Provide the [X, Y] coordinate of the cell's center where the given text is located.  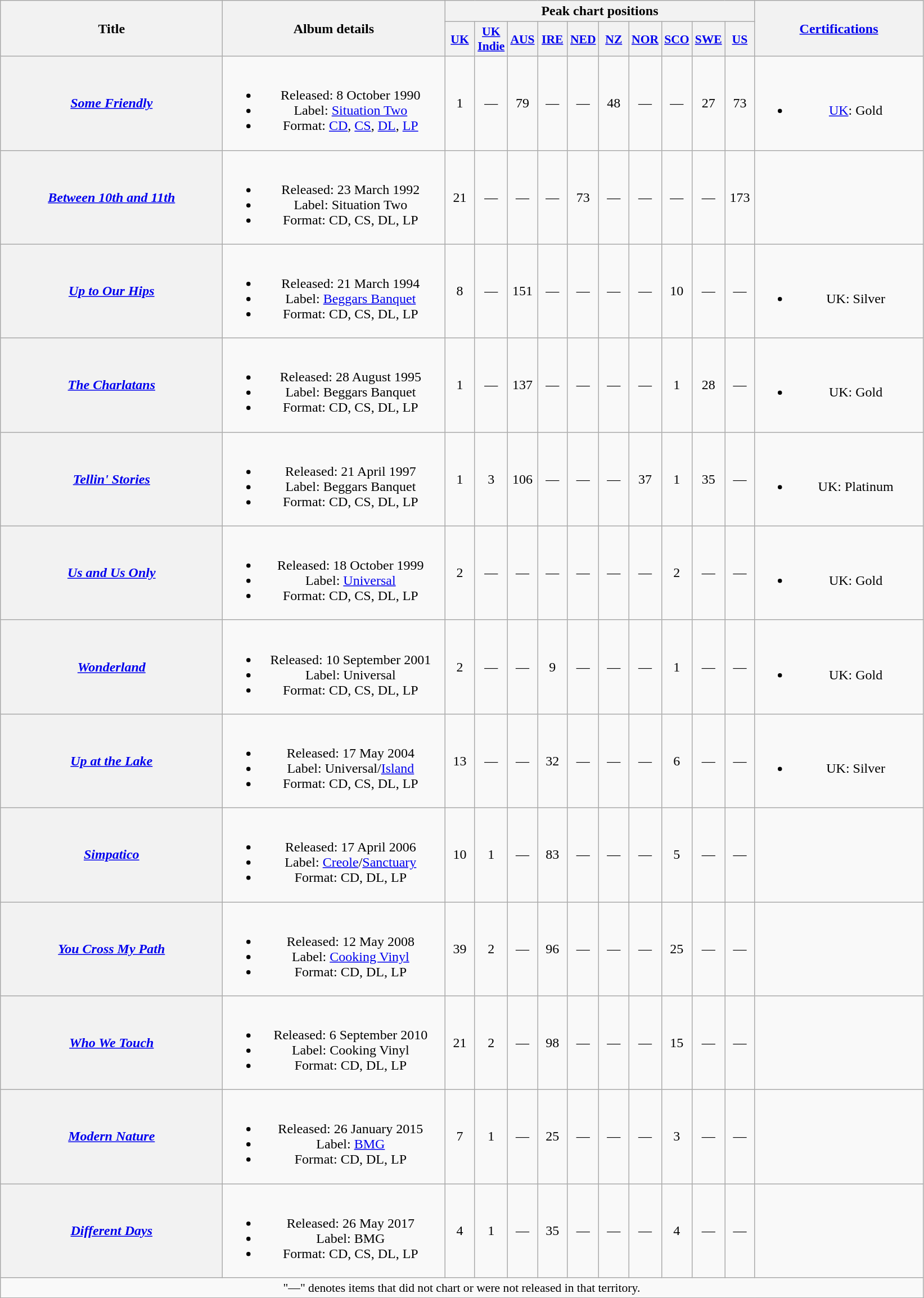
SCO [677, 39]
5 [677, 855]
"—" denotes items that did not chart or were not released in that territory. [462, 1288]
IRE [552, 39]
You Cross My Path [111, 949]
UK [460, 39]
NOR [645, 39]
Title [111, 28]
173 [740, 197]
Who We Touch [111, 1043]
9 [552, 667]
39 [460, 949]
Between 10th and 11th [111, 197]
27 [709, 103]
83 [552, 855]
151 [522, 291]
Different Days [111, 1231]
Released: 10 September 2001Label: UniversalFormat: CD, CS, DL, LP [334, 667]
UKIndie [491, 39]
Album details [334, 28]
32 [552, 760]
NZ [614, 39]
8 [460, 291]
7 [460, 1137]
US [740, 39]
28 [709, 385]
13 [460, 760]
15 [677, 1043]
The Charlatans [111, 385]
Us and Us Only [111, 573]
Released: 21 March 1994Label: Beggars BanquetFormat: CD, CS, DL, LP [334, 291]
Some Friendly [111, 103]
Up at the Lake [111, 760]
Released: 12 May 2008Label: Cooking VinylFormat: CD, DL, LP [334, 949]
6 [677, 760]
Tellin' Stories [111, 479]
Certifications [839, 28]
Simpatico [111, 855]
Modern Nature [111, 1137]
37 [645, 479]
Released: 28 August 1995Label: Beggars BanquetFormat: CD, CS, DL, LP [334, 385]
Released: 26 May 2017Label: BMGFormat: CD, CS, DL, LP [334, 1231]
Released: 8 October 1990Label: Situation TwoFormat: CD, CS, DL, LP [334, 103]
UK: Platinum [839, 479]
98 [552, 1043]
48 [614, 103]
137 [522, 385]
Released: 26 January 2015Label: BMGFormat: CD, DL, LP [334, 1137]
NED [583, 39]
Released: 21 April 1997Label: Beggars BanquetFormat: CD, CS, DL, LP [334, 479]
Released: 17 May 2004Label: Universal/IslandFormat: CD, CS, DL, LP [334, 760]
Released: 18 October 1999Label: UniversalFormat: CD, CS, DL, LP [334, 573]
Released: 6 September 2010Label: Cooking VinylFormat: CD, DL, LP [334, 1043]
Wonderland [111, 667]
AUS [522, 39]
Up to Our Hips [111, 291]
SWE [709, 39]
79 [522, 103]
Released: 17 April 2006Label: Creole/SanctuaryFormat: CD, DL, LP [334, 855]
106 [522, 479]
Peak chart positions [600, 11]
96 [552, 949]
Released: 23 March 1992Label: Situation TwoFormat: CD, CS, DL, LP [334, 197]
